Locate the cell with the specified text and output its (X, Y) center coordinate. 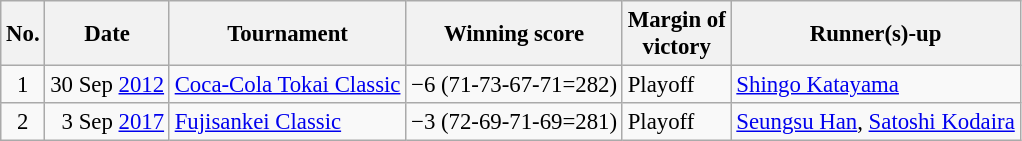
Fujisankei Classic (287, 122)
2 (23, 122)
Coca-Cola Tokai Classic (287, 85)
Tournament (287, 34)
30 Sep 2012 (107, 85)
−6 (71-73-67-71=282) (514, 85)
1 (23, 85)
Runner(s)-up (876, 34)
No. (23, 34)
Shingo Katayama (876, 85)
Date (107, 34)
Winning score (514, 34)
Seungsu Han, Satoshi Kodaira (876, 122)
Margin ofvictory (676, 34)
−3 (72-69-71-69=281) (514, 122)
3 Sep 2017 (107, 122)
